Search for the cell housing the specified text and yield its [X, Y] center coordinate. 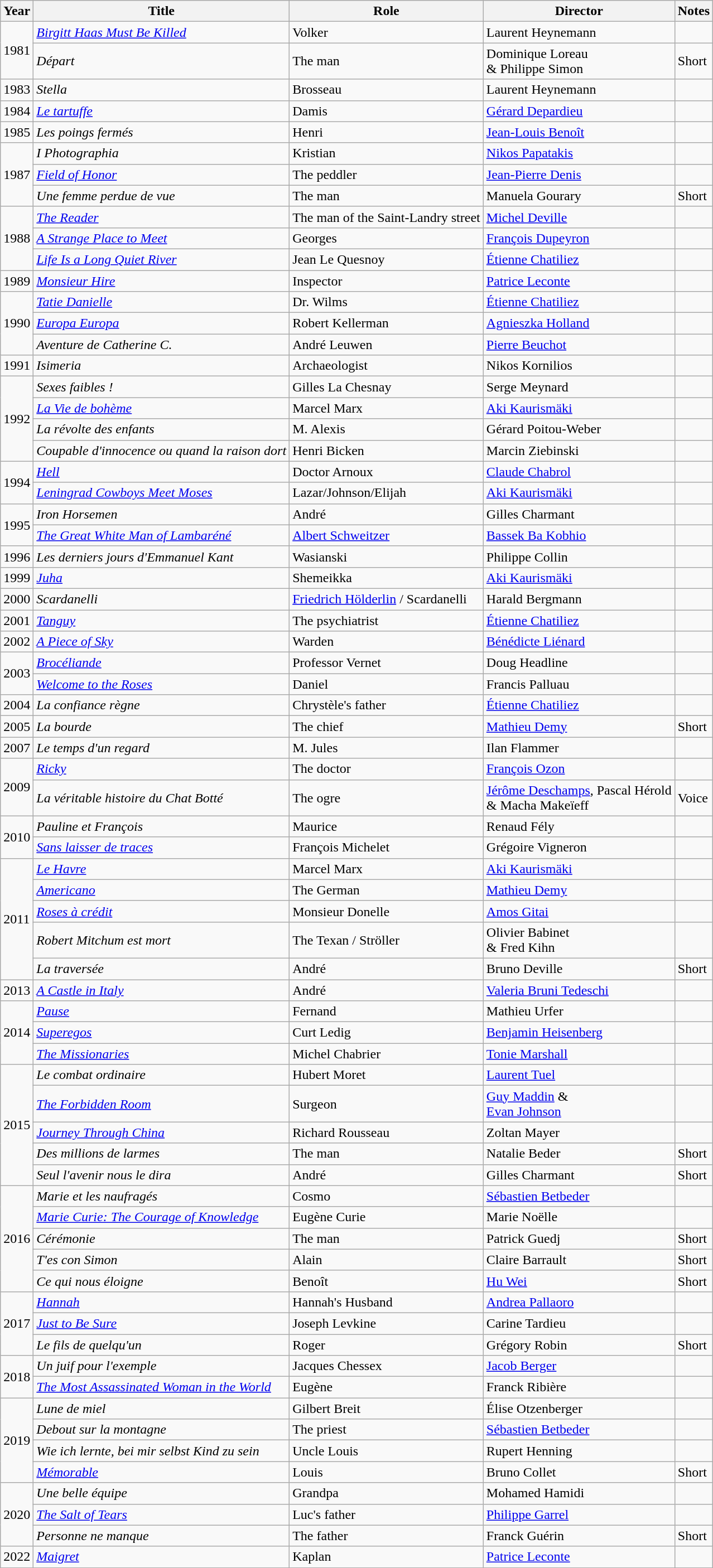
Brocéliande [162, 663]
2014 [17, 1033]
La bourde [162, 727]
Jacob Berger [579, 1366]
I Photographia [162, 153]
Francis Palluau [579, 684]
Jérôme Deschamps, Pascal Hérold & Macha Makeïeff [579, 797]
Le tartuffe [162, 111]
The psychiatrist [387, 621]
The Texan / Ströller [387, 940]
Gilbert Breit [387, 1409]
2017 [17, 1323]
1985 [17, 132]
Guy Maddin & Evan Johnson [579, 1104]
Renaud Fély [579, 826]
Une belle équipe [162, 1493]
1987 [17, 175]
Ce qui nous éloigne [162, 1281]
Marie et les naufragés [162, 1196]
Debout sur la montagne [162, 1430]
2013 [17, 990]
Olivier Babinet & Fred Kihn [579, 940]
Scardanelli [162, 599]
Archaeologist [387, 366]
Tonie Marshall [579, 1054]
Daniel [387, 684]
Grandpa [387, 1493]
2002 [17, 642]
Roses à crédit [162, 911]
Volker [387, 32]
Michel Deville [579, 217]
Philippe Collin [579, 556]
Laurent Tuel [579, 1075]
Grégory Robin [579, 1344]
Hu Wei [579, 1281]
Lazar/Johnson/Elijah [387, 493]
The man of the Saint-Landry street [387, 217]
Nikos Kornilios [579, 366]
Bassek Ba Kobhio [579, 535]
Henri [387, 132]
Curt Ledig [387, 1033]
Mémorable [162, 1472]
Bruno Deville [579, 969]
2001 [17, 621]
Robert Kellerman [387, 323]
Bruno Collet [579, 1472]
T'es con Simon [162, 1260]
Wie ich lernte, bei mir selbst Kind zu sein [162, 1451]
Le temps d'un regard [162, 748]
M. Jules [387, 748]
1996 [17, 556]
François Michelet [387, 848]
2020 [17, 1514]
1983 [17, 90]
Monsieur Donelle [387, 911]
The Reader [162, 217]
Philippe Garrel [579, 1514]
Zoltan Mayer [579, 1133]
Pauline et François [162, 826]
Welcome to the Roses [162, 684]
Dominique Loreau & Philippe Simon [579, 61]
Claire Barrault [579, 1260]
Mohamed Hamidi [579, 1493]
1994 [17, 482]
Voice [693, 797]
The German [387, 890]
Fernand [387, 1012]
1991 [17, 366]
Une femme perdue de vue [162, 196]
Dr. Wilms [387, 302]
The priest [387, 1430]
Claude Chabrol [579, 472]
Les poings fermés [162, 132]
Un juif pour l'exemple [162, 1366]
Hannah's Husband [387, 1302]
A Piece of Sky [162, 642]
Isimeria [162, 366]
Year [17, 11]
Amos Gitai [579, 911]
Americano [162, 890]
Warden [387, 642]
Michel Chabrier [387, 1054]
Pause [162, 1012]
Hubert Moret [387, 1075]
1989 [17, 280]
Grégoire Vigneron [579, 848]
Natalie Beder [579, 1154]
1981 [17, 50]
Joseph Levkine [387, 1323]
Le Havre [162, 869]
2000 [17, 599]
Franck Guérin [579, 1536]
Lune de miel [162, 1409]
Role [387, 11]
Shemeikka [387, 578]
Agnieszka Holland [579, 323]
Field of Honor [162, 175]
Jacques Chessex [387, 1366]
2022 [17, 1557]
La confiance règne [162, 705]
2003 [17, 674]
Life Is a Long Quiet River [162, 259]
François Ozon [579, 769]
The Salt of Tears [162, 1514]
La révolte des enfants [162, 429]
Monsieur Hire [162, 280]
François Dupeyron [579, 238]
Andrea Pallaoro [579, 1302]
Robert Mitchum est mort [162, 940]
M. Alexis [387, 429]
Franck Ribière [579, 1387]
Sans laisser de traces [162, 848]
Des millions de larmes [162, 1154]
2004 [17, 705]
Manuela Gourary [579, 196]
Kristian [387, 153]
The Great White Man of Lambaréné [162, 535]
2018 [17, 1377]
Nikos Papatakis [579, 153]
Valeria Bruni Tedeschi [579, 990]
Richard Rousseau [387, 1133]
Jean-Louis Benoît [579, 132]
Gérard Poitou-Weber [579, 429]
La véritable histoire du Chat Botté [162, 797]
2010 [17, 837]
Coupable d'innocence ou quand la raison dort [162, 451]
Ricky [162, 769]
Wasianski [387, 556]
Personne ne manque [162, 1536]
1995 [17, 525]
Serge Meynard [579, 387]
A Castle in Italy [162, 990]
2005 [17, 727]
Eugène [387, 1387]
Pierre Beuchot [579, 345]
1988 [17, 238]
1992 [17, 419]
Rupert Henning [579, 1451]
Aventure de Catherine C. [162, 345]
A Strange Place to Meet [162, 238]
Birgitt Haas Must Be Killed [162, 32]
2011 [17, 919]
Benjamin Heisenberg [579, 1033]
Les derniers jours d'Emmanuel Kant [162, 556]
Luc's father [387, 1514]
Patrick Guedj [579, 1238]
Uncle Louis [387, 1451]
Europa Europa [162, 323]
Cosmo [387, 1196]
2015 [17, 1125]
Cérémonie [162, 1238]
Kaplan [387, 1557]
Brosseau [387, 90]
The father [387, 1536]
Gilles La Chesnay [387, 387]
Tatie Danielle [162, 302]
Benoît [387, 1281]
Bénédicte Liénard [579, 642]
Georges [387, 238]
Notes [693, 11]
Hannah [162, 1302]
Stella [162, 90]
Roger [387, 1344]
The chief [387, 727]
Sexes faibles ! [162, 387]
Albert Schweitzer [387, 535]
The Forbidden Room [162, 1104]
2009 [17, 787]
Marie Curie: The Courage of Knowledge [162, 1217]
Mathieu Urfer [579, 1012]
La traversée [162, 969]
Doctor Arnoux [387, 472]
Louis [387, 1472]
Seul l'avenir nous le dira [162, 1175]
The peddler [387, 175]
2016 [17, 1238]
Damis [387, 111]
La Vie de bohème [162, 408]
Chrystèle's father [387, 705]
Maurice [387, 826]
1990 [17, 323]
Henri Bicken [387, 451]
The doctor [387, 769]
Ilan Flammer [579, 748]
Élise Otzenberger [579, 1409]
Superegos [162, 1033]
Le combat ordinaire [162, 1075]
Professor Vernet [387, 663]
Harald Bergmann [579, 599]
1984 [17, 111]
The ogre [387, 797]
Doug Headline [579, 663]
Départ [162, 61]
Surgeon [387, 1104]
Leningrad Cowboys Meet Moses [162, 493]
Iron Horsemen [162, 514]
Tanguy [162, 621]
1999 [17, 578]
2007 [17, 748]
Friedrich Hölderlin / Scardanelli [387, 599]
Title [162, 11]
Hell [162, 472]
Marcin Ziebinski [579, 451]
The Missionaries [162, 1054]
Le fils de quelqu'un [162, 1344]
Jean Le Quesnoy [387, 259]
Eugène Curie [387, 1217]
Alain [387, 1260]
Maigret [162, 1557]
Juha [162, 578]
Carine Tardieu [579, 1323]
Gérard Depardieu [579, 111]
Marie Noëlle [579, 1217]
Inspector [387, 280]
Just to Be Sure [162, 1323]
The Most Assassinated Woman in the World [162, 1387]
Journey Through China [162, 1133]
Director [579, 11]
2019 [17, 1440]
Jean-Pierre Denis [579, 175]
André Leuwen [387, 345]
